Extract the (X, Y) coordinate from the center of the cell holding the provided text.  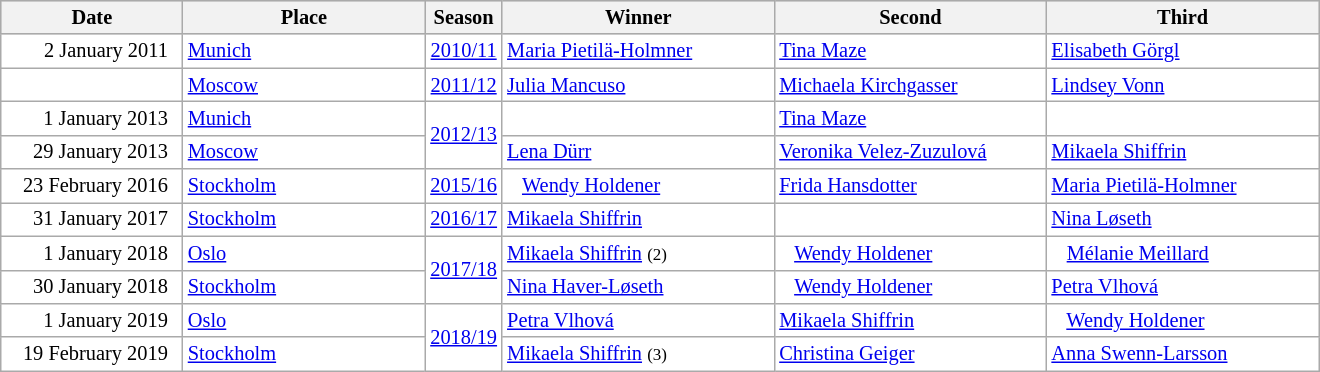
29 January 2013 (92, 152)
2016/17 (464, 219)
19 February 2019 (92, 354)
2018/19 (464, 336)
23 February 2016 (92, 186)
Mikaela Shiffrin (3) (638, 354)
2011/12 (464, 85)
Elisabeth Görgl (1183, 51)
Mikaela Shiffrin (2) (638, 253)
31 January 2017 (92, 219)
2015/16 (464, 186)
Frida Hansdotter (910, 186)
Nina Haver-Løseth (638, 287)
1 January 2013 (92, 118)
30 January 2018 (92, 287)
Mélanie Meillard (1183, 253)
Season (464, 17)
Nina Løseth (1183, 219)
2010/11 (464, 51)
Lena Dürr (638, 152)
Veronika Velez-Zuzulová (910, 152)
Date (92, 17)
Lindsey Vonn (1183, 85)
Anna Swenn-Larsson (1183, 354)
Second (910, 17)
2012/13 (464, 134)
2 January 2011 (92, 51)
Winner (638, 17)
1 January 2018 (92, 253)
Place (304, 17)
Third (1183, 17)
1 January 2019 (92, 320)
Michaela Kirchgasser (910, 85)
Christina Geiger (910, 354)
2017/18 (464, 270)
Julia Mancuso (638, 85)
